Locate the cell with the specified text and output its [x, y] center coordinate. 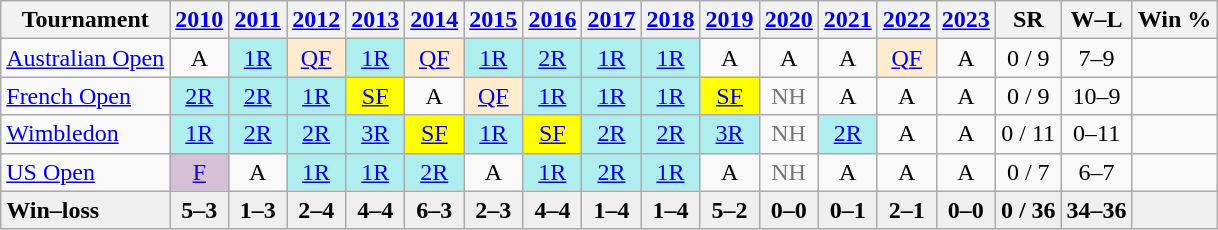
W–L [1096, 20]
2022 [906, 20]
Wimbledon [86, 134]
34–36 [1096, 210]
2021 [848, 20]
2–4 [316, 210]
2010 [200, 20]
2020 [788, 20]
2–1 [906, 210]
0 / 11 [1028, 134]
5–2 [730, 210]
0–11 [1096, 134]
10–9 [1096, 96]
0 / 7 [1028, 172]
2018 [670, 20]
5–3 [200, 210]
2017 [612, 20]
2015 [494, 20]
2014 [434, 20]
Australian Open [86, 58]
F [200, 172]
2011 [258, 20]
French Open [86, 96]
2–3 [494, 210]
2016 [552, 20]
0 / 36 [1028, 210]
6–3 [434, 210]
Win % [1174, 20]
2019 [730, 20]
0–1 [848, 210]
SR [1028, 20]
1–3 [258, 210]
7–9 [1096, 58]
Tournament [86, 20]
6–7 [1096, 172]
2023 [966, 20]
2012 [316, 20]
Win–loss [86, 210]
US Open [86, 172]
2013 [376, 20]
